Pinpoint the cell where the given text exists, returning its (X, Y) midpoint coordinate. 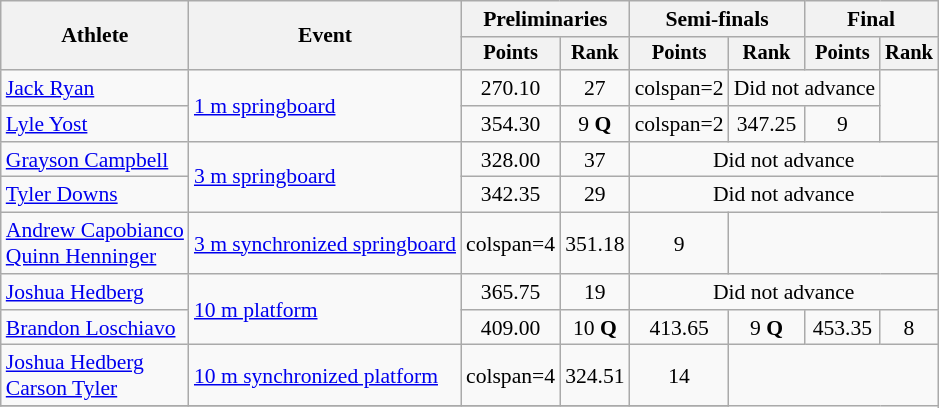
Jack Ryan (95, 88)
3 m springboard (325, 178)
Grayson Campbell (95, 160)
29 (594, 195)
19 (594, 292)
270.10 (510, 88)
413.65 (680, 328)
10 m platform (325, 310)
Andrew Capobianco Quinn Henninger (95, 244)
365.75 (510, 292)
3 m synchronized springboard (325, 244)
453.35 (842, 328)
324.51 (594, 376)
351.18 (594, 244)
Lyle Yost (95, 124)
8 (909, 328)
Joshua Hedberg Carson Tyler (95, 376)
Final (870, 19)
1 m springboard (325, 106)
347.25 (767, 124)
Preliminaries (546, 19)
Athlete (95, 36)
354.30 (510, 124)
Event (325, 36)
27 (594, 88)
328.00 (510, 160)
342.35 (510, 195)
37 (594, 160)
Brandon Loschiavo (95, 328)
10 Q (594, 328)
Semi-finals (718, 19)
14 (680, 376)
Tyler Downs (95, 195)
409.00 (510, 328)
Joshua Hedberg (95, 292)
10 m synchronized platform (325, 376)
